Output the [X, Y] coordinate of the center of the cell containing the given text.  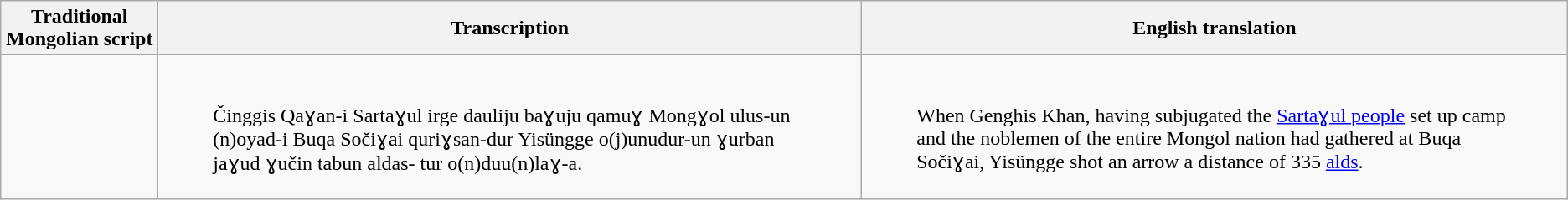
Transcription [510, 28]
Traditional Mongolian script [80, 28]
English translation [1215, 28]
